Output the (X, Y) coordinate of the center of the cell containing the given text.  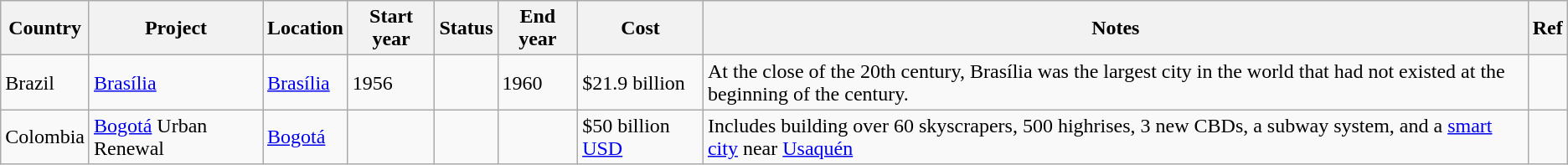
End year (538, 28)
Colombia (45, 137)
$21.9 billion (641, 82)
Project (176, 28)
Status (466, 28)
Includes building over 60 skyscrapers, 500 highrises, 3 new CBDs, a subway system, and a smart city near Usaquén (1116, 137)
Country (45, 28)
Cost (641, 28)
1956 (391, 82)
Location (306, 28)
Brazil (45, 82)
Ref (1548, 28)
Start year (391, 28)
At the close of the 20th century, Brasília was the largest city in the world that had not existed at the beginning of the century. (1116, 82)
Notes (1116, 28)
Bogotá (306, 137)
Bogotá Urban Renewal (176, 137)
1960 (538, 82)
$50 billion USD (641, 137)
